Return [X, Y] of the center of cell containing provided text 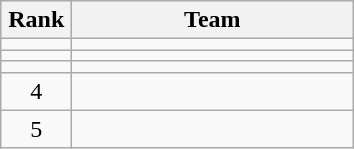
Rank [36, 20]
5 [36, 129]
Team [212, 20]
4 [36, 91]
